Output the [x, y] coordinate of the center of the cell containing the given text.  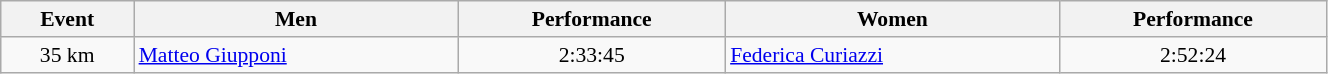
2:52:24 [1194, 55]
Women [892, 19]
Matteo Giupponi [296, 55]
2:33:45 [592, 55]
35 km [68, 55]
Men [296, 19]
Federica Curiazzi [892, 55]
Event [68, 19]
